Locate the cell with the specified text and output its (x, y) center coordinate. 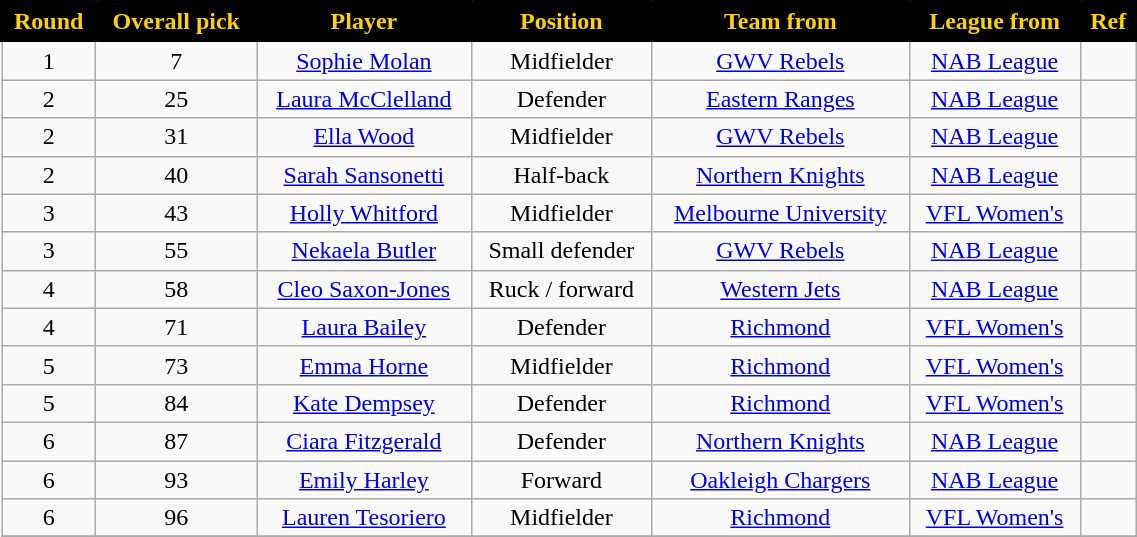
Emma Horne (364, 365)
Sarah Sansonetti (364, 175)
Holly Whitford (364, 213)
Nekaela Butler (364, 251)
96 (176, 518)
Ella Wood (364, 137)
Round (49, 22)
Emily Harley (364, 479)
58 (176, 289)
Eastern Ranges (780, 99)
55 (176, 251)
Overall pick (176, 22)
73 (176, 365)
Ciara Fitzgerald (364, 441)
7 (176, 60)
93 (176, 479)
Half-back (562, 175)
Oakleigh Chargers (780, 479)
87 (176, 441)
Melbourne University (780, 213)
Team from (780, 22)
31 (176, 137)
Lauren Tesoriero (364, 518)
71 (176, 327)
Ref (1108, 22)
League from (994, 22)
25 (176, 99)
Laura Bailey (364, 327)
Western Jets (780, 289)
40 (176, 175)
Sophie Molan (364, 60)
43 (176, 213)
Laura McClelland (364, 99)
Position (562, 22)
Kate Dempsey (364, 403)
Cleo Saxon-Jones (364, 289)
Ruck / forward (562, 289)
1 (49, 60)
Forward (562, 479)
Player (364, 22)
Small defender (562, 251)
84 (176, 403)
